Detect which cell encompasses the target text, then output its (X, Y) center coordinate. 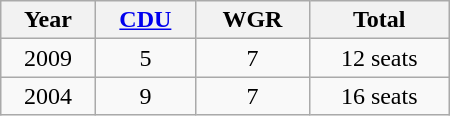
2004 (48, 96)
12 seats (379, 58)
CDU (146, 20)
Year (48, 20)
16 seats (379, 96)
9 (146, 96)
2009 (48, 58)
Total (379, 20)
5 (146, 58)
WGR (252, 20)
